For the text-containing cell, return its midpoint in (x, y) coordinate format. 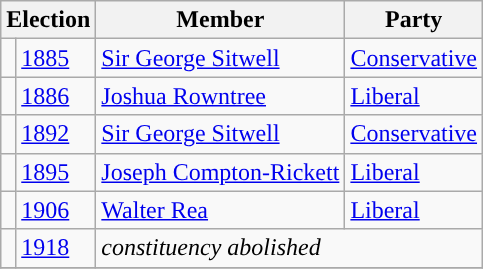
Member (220, 20)
Party (414, 20)
1895 (56, 172)
1886 (56, 96)
1918 (56, 248)
Walter Rea (220, 210)
1906 (56, 210)
Joseph Compton-Rickett (220, 172)
1885 (56, 58)
Joshua Rowntree (220, 96)
Election (48, 20)
1892 (56, 134)
constituency abolished (290, 248)
